Output the (x, y) coordinate of the center of the cell containing the given text.  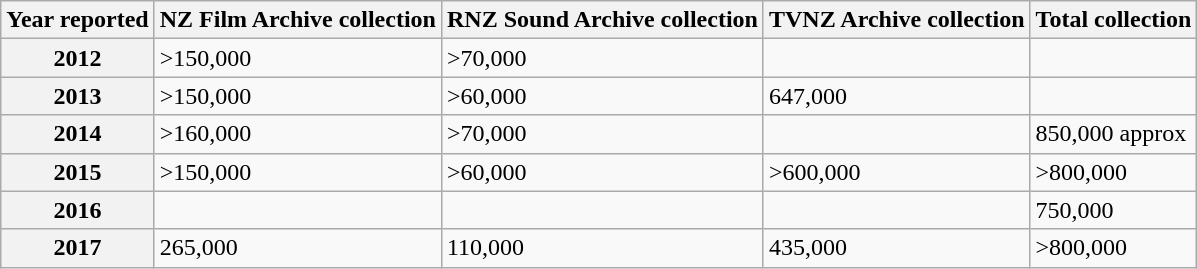
750,000 (1114, 210)
2016 (78, 210)
647,000 (896, 96)
2013 (78, 96)
Year reported (78, 20)
2015 (78, 172)
>600,000 (896, 172)
TVNZ Archive collection (896, 20)
435,000 (896, 248)
Total collection (1114, 20)
850,000 approx (1114, 134)
2012 (78, 58)
RNZ Sound Archive collection (602, 20)
265,000 (298, 248)
2014 (78, 134)
>160,000 (298, 134)
110,000 (602, 248)
2017 (78, 248)
NZ Film Archive collection (298, 20)
